Return [X, Y] of the center of cell containing provided text 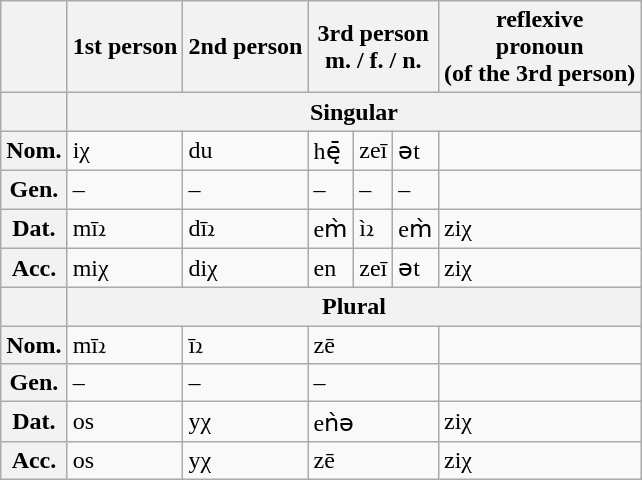
diχ [246, 268]
Plural [354, 307]
3rd person m. / f. / n. [373, 47]
miχ [125, 268]
dīꝛ [246, 228]
eǹə [373, 422]
Singular [354, 112]
1st person [125, 47]
ìꝛ [374, 228]
īꝛ [246, 345]
reflexive pronoun (of the 3rd person) [539, 47]
2nd person [246, 47]
en [331, 268]
hę̄ [331, 151]
du [246, 151]
iχ [125, 151]
